From the cell containing the given text, extract its center point as [x, y] coordinate. 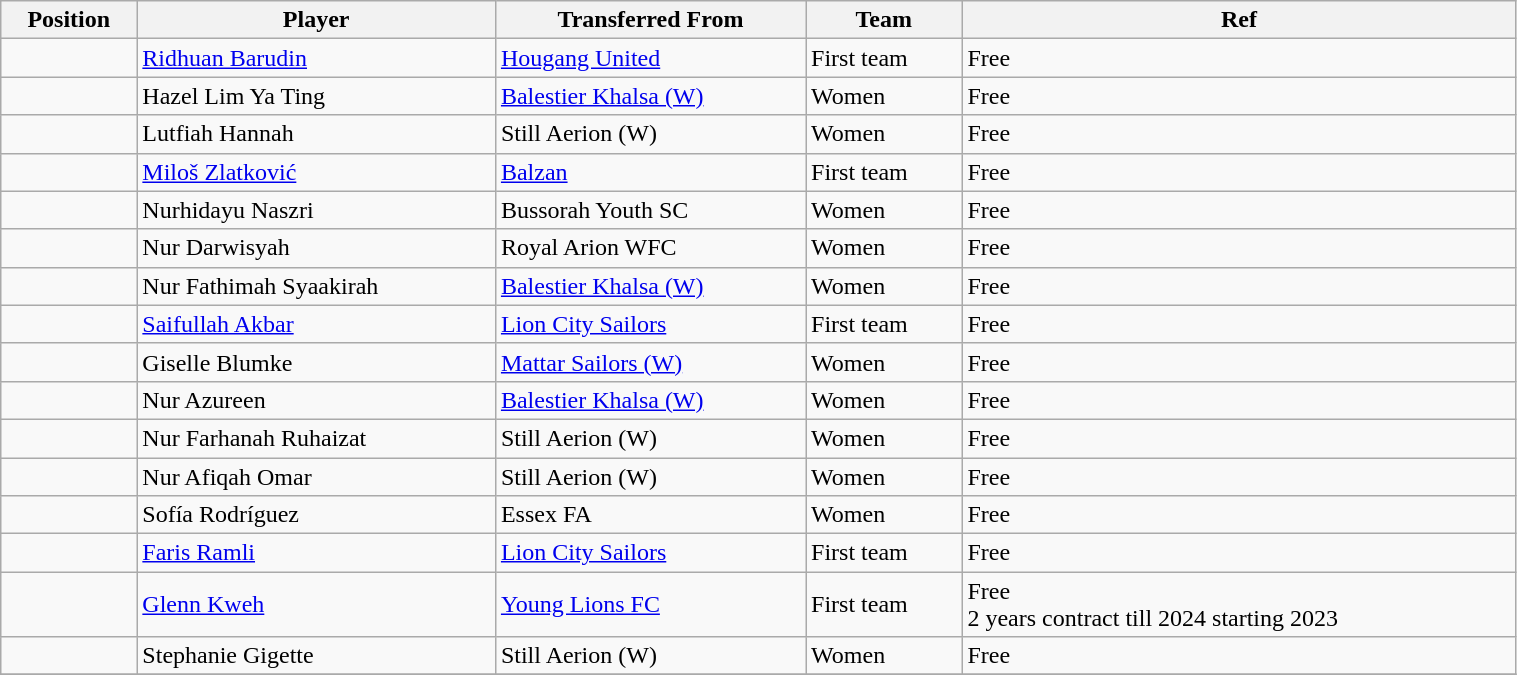
Essex FA [650, 515]
Lutfiah Hannah [316, 134]
Miloš Zlatković [316, 172]
Hougang United [650, 58]
Nur Fathimah Syaakirah [316, 286]
Balzan [650, 172]
Ridhuan Barudin [316, 58]
Free 2 years contract till 2024 starting 2023 [1239, 604]
Glenn Kweh [316, 604]
Royal Arion WFC [650, 248]
Transferred From [650, 20]
Player [316, 20]
Position [69, 20]
Stephanie Gigette [316, 656]
Bussorah Youth SC [650, 210]
Nur Darwisyah [316, 248]
Nur Azureen [316, 400]
Nur Farhanah Ruhaizat [316, 438]
Ref [1239, 20]
Giselle Blumke [316, 362]
Team [884, 20]
Saifullah Akbar [316, 324]
Nurhidayu Naszri [316, 210]
Sofía Rodríguez [316, 515]
Hazel Lim Ya Ting [316, 96]
Young Lions FC [650, 604]
Mattar Sailors (W) [650, 362]
Faris Ramli [316, 553]
Nur Afiqah Omar [316, 477]
